Search for the cell housing the specified text and yield its (X, Y) center coordinate. 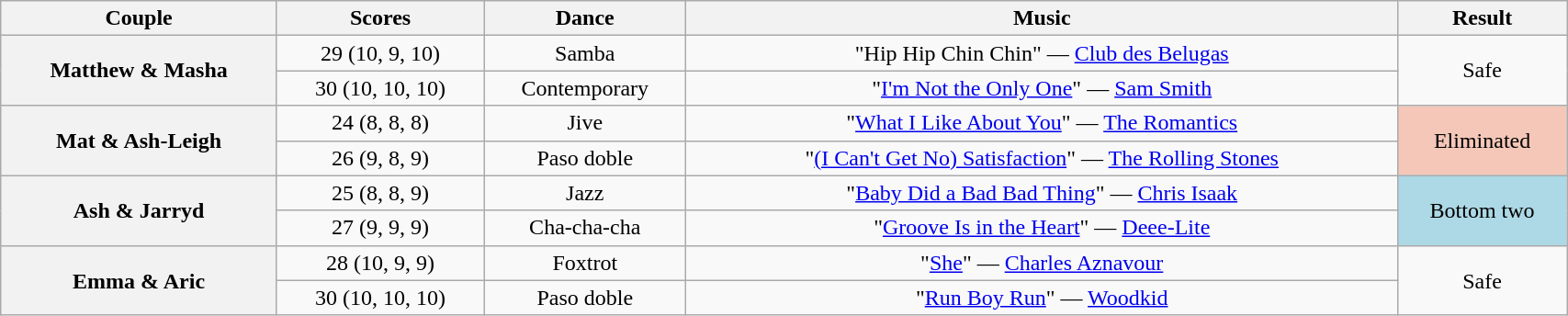
"Groove Is in the Heart" — Deee-Lite (1042, 228)
"(I Can't Get No) Satisfaction" — The Rolling Stones (1042, 158)
Jive (585, 123)
"Baby Did a Bad Bad Thing" — Chris Isaak (1042, 193)
"What I Like About You" — The Romantics (1042, 123)
Music (1042, 18)
Mat & Ash-Leigh (140, 141)
Dance (585, 18)
Matthew & Masha (140, 71)
Emma & Aric (140, 280)
25 (8, 8, 9) (380, 193)
27 (9, 9, 9) (380, 228)
Foxtrot (585, 263)
"I'm Not the Only One" — Sam Smith (1042, 88)
Couple (140, 18)
"Run Boy Run" — Woodkid (1042, 298)
24 (8, 8, 8) (380, 123)
Ash & Jarryd (140, 210)
"She" — Charles Aznavour (1042, 263)
Result (1483, 18)
Bottom two (1483, 210)
Cha-cha-cha (585, 228)
Samba (585, 53)
28 (10, 9, 9) (380, 263)
Contemporary (585, 88)
29 (10, 9, 10) (380, 53)
26 (9, 8, 9) (380, 158)
"Hip Hip Chin Chin" — Club des Belugas (1042, 53)
Scores (380, 18)
Eliminated (1483, 141)
Jazz (585, 193)
